From the cell containing the given text, extract its center point as (X, Y) coordinate. 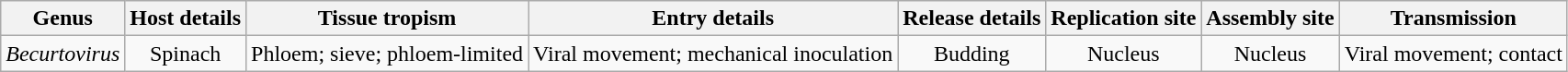
Transmission (1453, 18)
Becurtovirus (62, 54)
Viral movement; mechanical inoculation (713, 54)
Genus (62, 18)
Release details (972, 18)
Spinach (186, 54)
Assembly site (1270, 18)
Viral movement; contact (1453, 54)
Replication site (1123, 18)
Tissue tropism (388, 18)
Entry details (713, 18)
Budding (972, 54)
Host details (186, 18)
Phloem; sieve; phloem-limited (388, 54)
